For the text-containing cell, return its midpoint in (x, y) coordinate format. 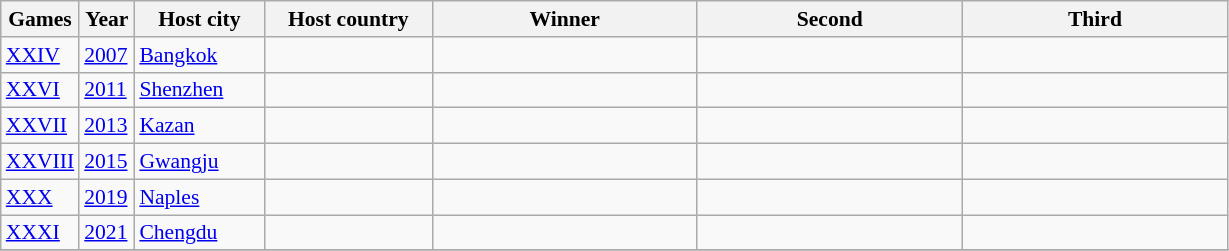
2019 (106, 197)
Host country (348, 19)
2021 (106, 233)
Kazan (199, 126)
XXX (40, 197)
XXIV (40, 55)
Naples (199, 197)
Host city (199, 19)
XXVI (40, 90)
2013 (106, 126)
2007 (106, 55)
Third (1094, 19)
Year (106, 19)
XXXI (40, 233)
Bangkok (199, 55)
Games (40, 19)
Chengdu (199, 233)
Winner (564, 19)
2015 (106, 162)
Shenzhen (199, 90)
2011 (106, 90)
XXVII (40, 126)
XXVIII (40, 162)
Gwangju (199, 162)
Second (830, 19)
